Find where the given text appears and provide that cell's center as (x, y) coordinate. 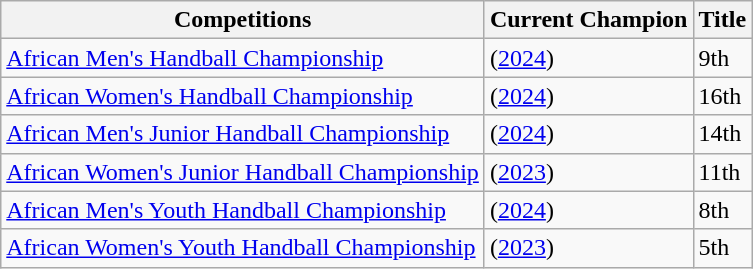
African Men's Youth Handball Championship (243, 210)
11th (722, 172)
16th (722, 96)
African Men's Handball Championship (243, 58)
14th (722, 134)
African Men's Junior Handball Championship (243, 134)
Title (722, 20)
African Women's Handball Championship (243, 96)
9th (722, 58)
Current Champion (588, 20)
Competitions (243, 20)
African Women's Youth Handball Championship (243, 248)
African Women's Junior Handball Championship (243, 172)
8th (722, 210)
5th (722, 248)
